Return the (x, y) coordinate for the center point of the cell that contains the specified text.  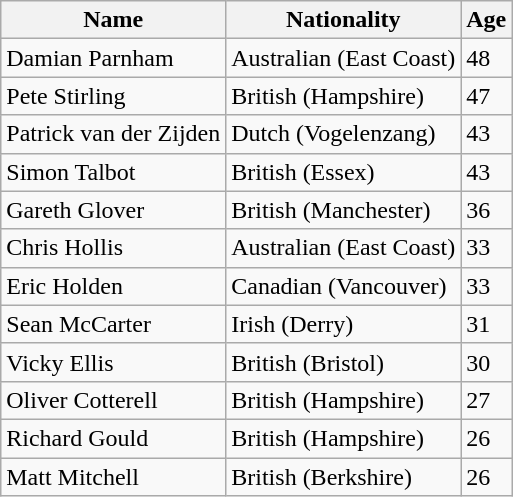
48 (486, 58)
27 (486, 400)
Richard Gould (114, 438)
Nationality (344, 20)
British (Essex) (344, 172)
Damian Parnham (114, 58)
Name (114, 20)
Dutch (Vogelenzang) (344, 134)
Matt Mitchell (114, 477)
British (Berkshire) (344, 477)
47 (486, 96)
Sean McCarter (114, 324)
Vicky Ellis (114, 362)
Simon Talbot (114, 172)
Irish (Derry) (344, 324)
Chris Hollis (114, 248)
Gareth Glover (114, 210)
Pete Stirling (114, 96)
Patrick van der Zijden (114, 134)
31 (486, 324)
British (Bristol) (344, 362)
Oliver Cotterell (114, 400)
Eric Holden (114, 286)
Canadian (Vancouver) (344, 286)
Age (486, 20)
36 (486, 210)
British (Manchester) (344, 210)
30 (486, 362)
